Find where the given text appears and provide that cell's center as (x, y) coordinate. 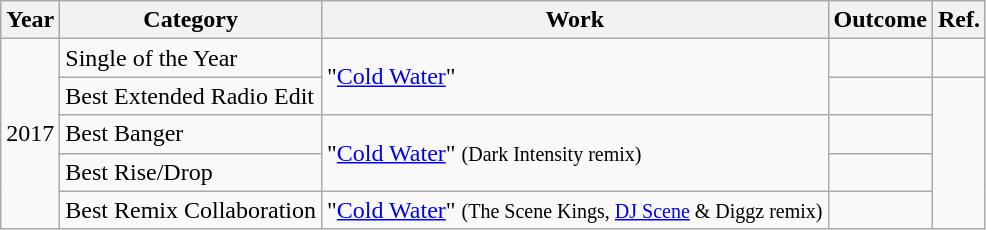
Outcome (880, 20)
Category (191, 20)
Ref. (958, 20)
"Cold Water" (The Scene Kings, DJ Scene & Diggz remix) (575, 210)
Best Banger (191, 134)
Best Rise/Drop (191, 172)
Work (575, 20)
Year (30, 20)
"Cold Water" (575, 77)
2017 (30, 134)
Best Remix Collaboration (191, 210)
Single of the Year (191, 58)
"Cold Water" (Dark Intensity remix) (575, 153)
Best Extended Radio Edit (191, 96)
